Search for the cell housing the specified text and yield its (x, y) center coordinate. 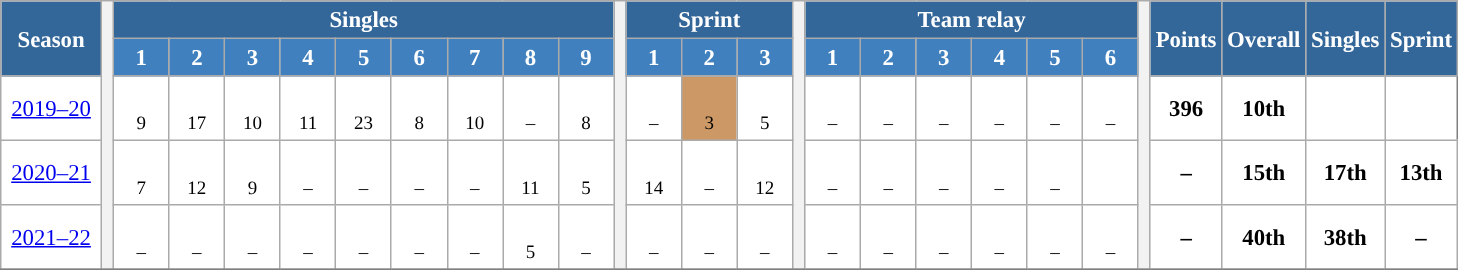
Overall (1264, 38)
2019–20 (52, 108)
Season (52, 38)
Points (1186, 38)
40th (1264, 238)
14 (654, 174)
2021–22 (52, 238)
38th (1346, 238)
396 (1186, 108)
2020–21 (52, 174)
13th (1422, 174)
17 (197, 108)
Team relay (972, 20)
10th (1264, 108)
15th (1264, 174)
17th (1346, 174)
23 (364, 108)
